Return the [x, y] coordinate for the center point of the cell that contains the specified text.  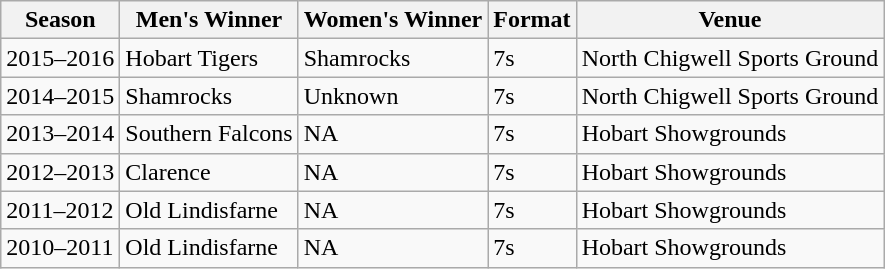
Season [60, 20]
Women's Winner [393, 20]
Unknown [393, 96]
2010–2011 [60, 248]
2012–2013 [60, 172]
2013–2014 [60, 134]
Format [532, 20]
Southern Falcons [209, 134]
Clarence [209, 172]
2011–2012 [60, 210]
2014–2015 [60, 96]
Men's Winner [209, 20]
2015–2016 [60, 58]
Venue [730, 20]
Hobart Tigers [209, 58]
